Search for the cell housing the specified text and yield its [x, y] center coordinate. 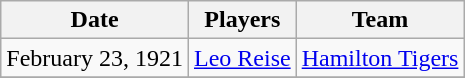
Team [380, 20]
Hamilton Tigers [380, 58]
February 23, 1921 [95, 58]
Date [95, 20]
Leo Reise [242, 58]
Players [242, 20]
